Search for the cell housing the specified text and yield its (x, y) center coordinate. 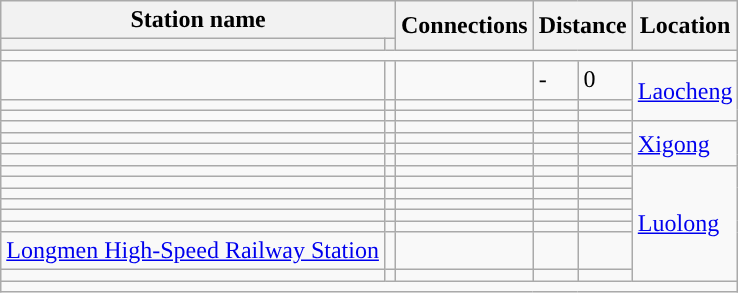
Xigong (685, 143)
Longmen High-Speed Railway Station (193, 251)
0 (605, 80)
Connections (464, 26)
- (556, 80)
Laocheng (685, 91)
Luolong (685, 223)
Location (685, 26)
Distance (582, 26)
Station name (198, 20)
